Return the [X, Y] coordinate for the center point of the cell that contains the specified text.  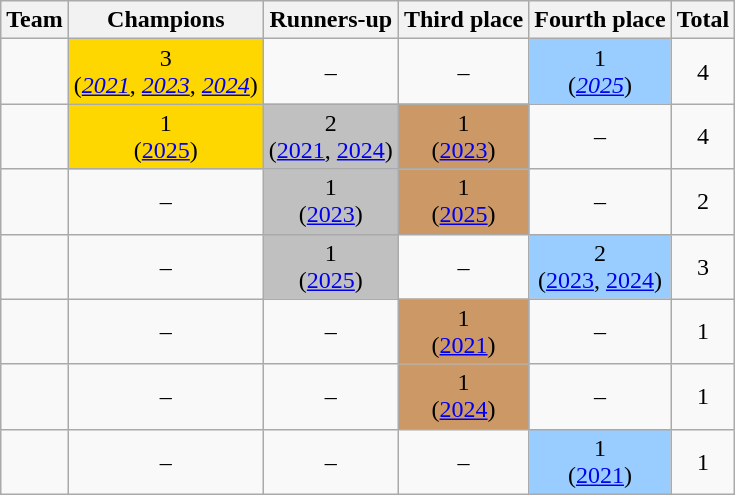
Team [35, 20]
Fourth place [600, 20]
3 [703, 266]
Champions [166, 20]
2 [703, 202]
1(2024) [463, 396]
2(2021, 2024) [330, 136]
2(2023, 2024) [600, 266]
Total [703, 20]
3(2021, 2023, 2024) [166, 72]
Third place [463, 20]
Runners-up [330, 20]
